Identify which cell holds the provided text, then report its [X, Y] central coordinate. 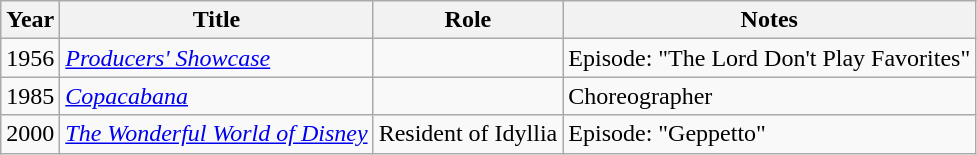
Year [30, 20]
Episode: "The Lord Don't Play Favorites" [770, 58]
Notes [770, 20]
The Wonderful World of Disney [216, 134]
Role [468, 20]
Producers' Showcase [216, 58]
Choreographer [770, 96]
2000 [30, 134]
Episode: "Geppetto" [770, 134]
Resident of Idyllia [468, 134]
Copacabana [216, 96]
1985 [30, 96]
1956 [30, 58]
Title [216, 20]
